Identify which cell holds the provided text, then report its (X, Y) central coordinate. 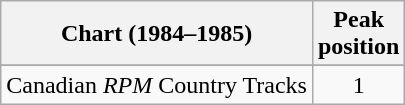
Chart (1984–1985) (157, 34)
Peakposition (358, 34)
Canadian RPM Country Tracks (157, 85)
1 (358, 85)
